Determine the [X, Y] coordinate at the center of the cell enclosing the given text.  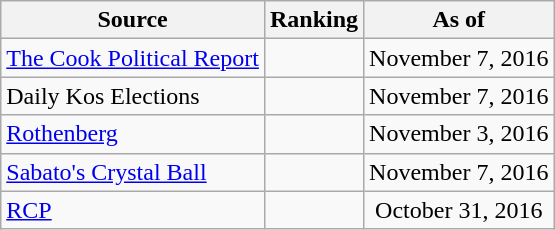
RCP [133, 210]
Source [133, 20]
November 3, 2016 [459, 134]
October 31, 2016 [459, 210]
Daily Kos Elections [133, 96]
Rothenberg [133, 134]
As of [459, 20]
Ranking [314, 20]
Sabato's Crystal Ball [133, 172]
The Cook Political Report [133, 58]
